Detect which cell encompasses the target text, then output its (x, y) center coordinate. 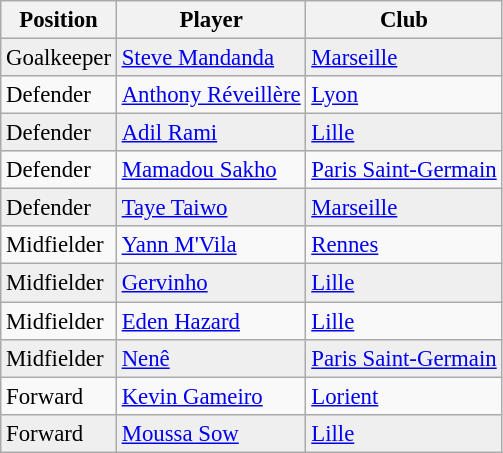
Lyon (404, 95)
Player (211, 20)
Lorient (404, 396)
Club (404, 20)
Nenê (211, 358)
Kevin Gameiro (211, 396)
Yann M'Vila (211, 245)
Taye Taiwo (211, 208)
Steve Mandanda (211, 58)
Moussa Sow (211, 433)
Rennes (404, 245)
Mamadou Sakho (211, 170)
Goalkeeper (59, 58)
Gervinho (211, 283)
Anthony Réveillère (211, 95)
Position (59, 20)
Adil Rami (211, 133)
Eden Hazard (211, 321)
